Detect which cell encompasses the target text, then output its (x, y) center coordinate. 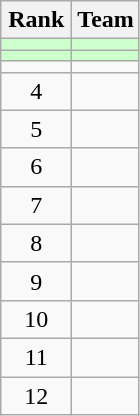
Rank (36, 20)
4 (36, 91)
Team (106, 20)
7 (36, 205)
11 (36, 357)
5 (36, 129)
10 (36, 319)
6 (36, 167)
8 (36, 243)
9 (36, 281)
12 (36, 395)
